Return the (X, Y) coordinate for the center point of the cell that contains the specified text.  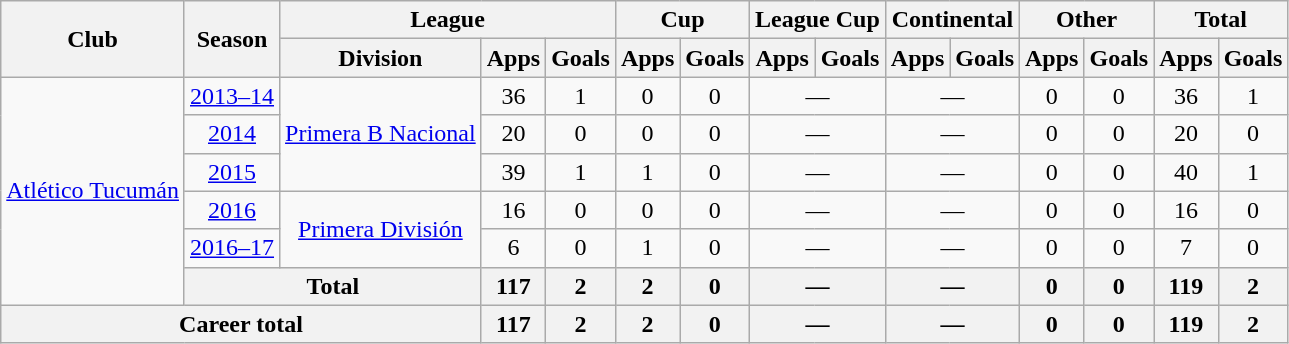
Division (381, 58)
League (448, 20)
Primera B Nacional (381, 134)
2016 (232, 210)
Cup (682, 20)
7 (1186, 248)
Continental (952, 20)
40 (1186, 172)
2015 (232, 172)
2014 (232, 134)
39 (513, 172)
Primera División (381, 229)
Season (232, 39)
Atlético Tucumán (93, 191)
Other (1087, 20)
2013–14 (232, 96)
6 (513, 248)
League Cup (818, 20)
2016–17 (232, 248)
Club (93, 39)
Career total (241, 324)
